Determine the [x, y] coordinate at the center of the cell enclosing the given text.  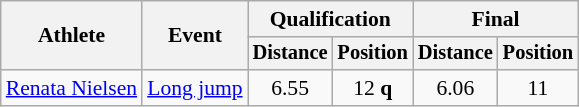
Athlete [72, 36]
6.55 [290, 88]
Renata Nielsen [72, 88]
Long jump [194, 88]
11 [538, 88]
Event [194, 36]
Qualification [330, 19]
12 q [373, 88]
Final [496, 19]
6.06 [456, 88]
